For the text-containing cell, return its midpoint in [X, Y] coordinate format. 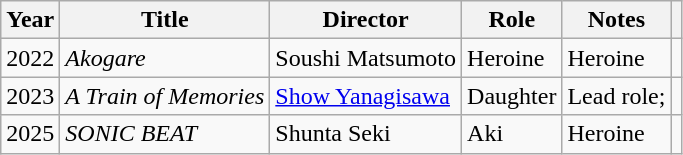
Lead role; [616, 96]
Director [366, 20]
A Train of Memories [165, 96]
Notes [616, 20]
2025 [30, 134]
Shunta Seki [366, 134]
2023 [30, 96]
Show Yanagisawa [366, 96]
Akogare [165, 58]
2022 [30, 58]
Aki [512, 134]
Year [30, 20]
Title [165, 20]
SONIC BEAT [165, 134]
Role [512, 20]
Daughter [512, 96]
Soushi Matsumoto [366, 58]
